Identify which cell holds the provided text, then report its (X, Y) central coordinate. 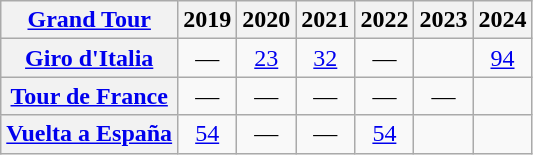
2023 (444, 20)
2022 (384, 20)
Tour de France (90, 96)
2021 (326, 20)
2019 (208, 20)
2020 (266, 20)
Vuelta a España (90, 134)
Giro d'Italia (90, 58)
2024 (502, 20)
Grand Tour (90, 20)
94 (502, 58)
32 (326, 58)
23 (266, 58)
